Output the (x, y) coordinate of the center of the cell containing the given text.  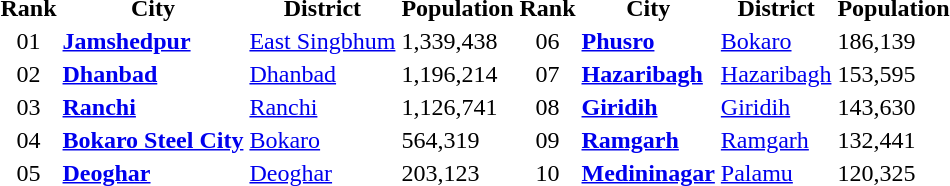
1,126,741 (458, 107)
09 (548, 140)
East Singbhum (322, 41)
Bokaro Steel City (153, 140)
Phusro (648, 41)
1,339,438 (458, 41)
1,196,214 (458, 74)
07 (548, 74)
Jamshedpur (153, 41)
08 (548, 107)
06 (548, 41)
564,319 (458, 140)
